Provide the (x, y) coordinate of the cell's center where the given text is located.  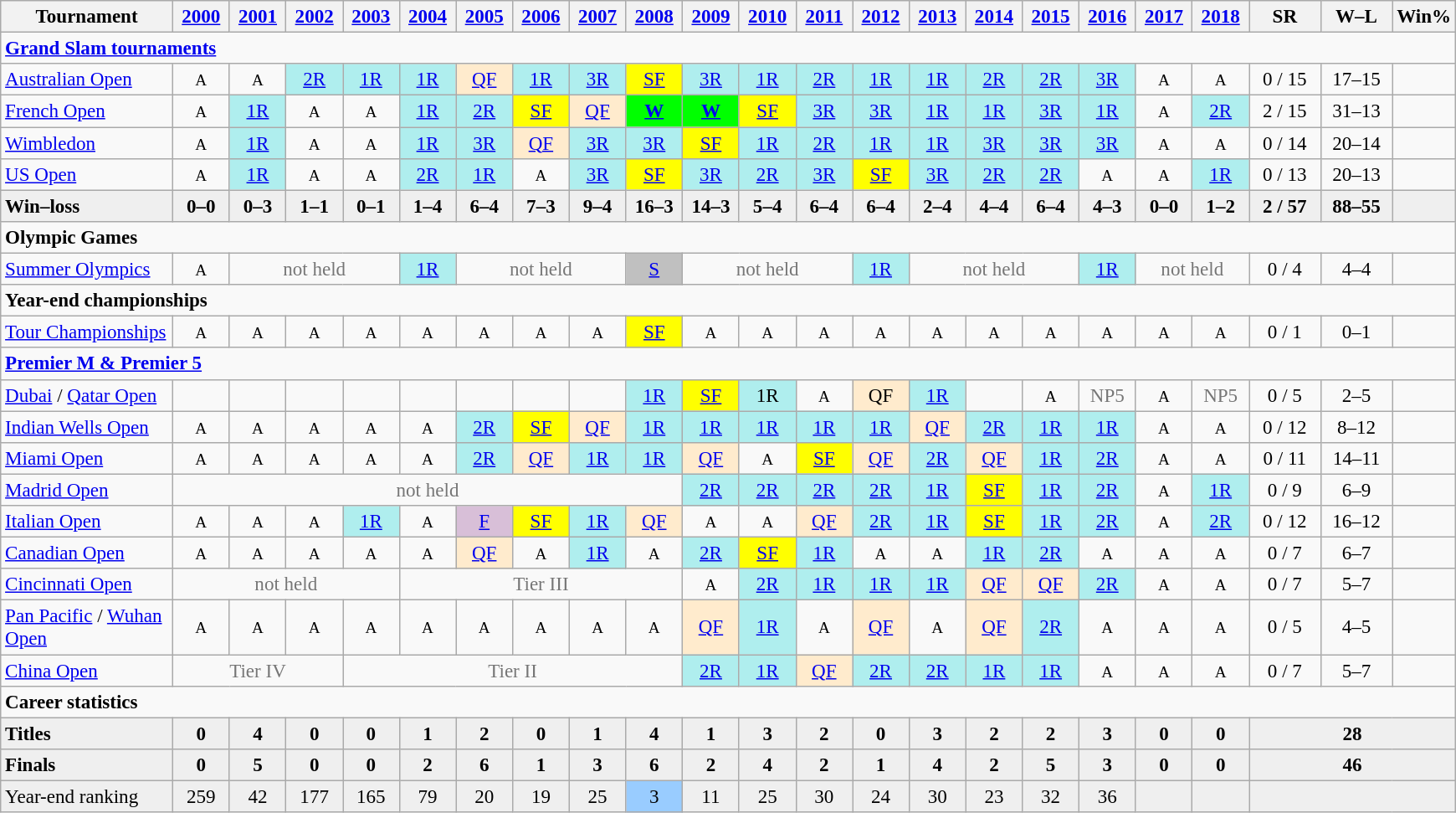
2013 (937, 17)
W–L (1356, 17)
2010 (767, 17)
0 / 9 (1284, 490)
Tier III (541, 584)
2015 (1051, 17)
23 (994, 797)
Titles (87, 733)
Olympic Games (728, 238)
2012 (881, 17)
Year-end ranking (87, 797)
4–3 (1107, 206)
Dubai / Qatar Open (87, 395)
2 / 15 (1284, 111)
14–3 (711, 206)
Tier IV (258, 671)
1–1 (315, 206)
2017 (1164, 17)
0 / 14 (1284, 143)
6–9 (1356, 490)
Cincinnati Open (87, 584)
French Open (87, 111)
20–14 (1356, 143)
16–3 (654, 206)
2006 (541, 17)
Tournament (87, 17)
88–55 (1356, 206)
0 / 1 (1284, 332)
5–4 (767, 206)
4–5 (1356, 628)
2005 (484, 17)
Grand Slam tournaments (728, 49)
China Open (87, 671)
SR (1284, 17)
Year-end championships (728, 301)
Career statistics (728, 702)
2004 (428, 17)
Wimbledon (87, 143)
31–13 (1356, 111)
2001 (258, 17)
36 (1107, 797)
Canadian Open (87, 553)
6–7 (1356, 553)
20–13 (1356, 175)
20 (484, 797)
2003 (372, 17)
0 / 4 (1284, 270)
28 (1352, 733)
24 (881, 797)
9–4 (597, 206)
17–15 (1356, 80)
Finals (87, 765)
2009 (711, 17)
2014 (994, 17)
Summer Olympics (87, 270)
2 / 57 (1284, 206)
Pan Pacific / Wuhan Open (87, 628)
2002 (315, 17)
2000 (201, 17)
1–2 (1221, 206)
2008 (654, 17)
Tier II (513, 671)
16–12 (1356, 522)
0–3 (258, 206)
Australian Open (87, 80)
8–12 (1356, 427)
14–11 (1356, 459)
32 (1051, 797)
177 (315, 797)
0 / 13 (1284, 175)
2–4 (937, 206)
F (484, 522)
Miami Open (87, 459)
US Open (87, 175)
Indian Wells Open (87, 427)
19 (541, 797)
11 (711, 797)
165 (372, 797)
Win% (1424, 17)
Tour Championships (87, 332)
2007 (597, 17)
Win–loss (87, 206)
2018 (1221, 17)
0 / 11 (1284, 459)
Madrid Open (87, 490)
0 / 15 (1284, 80)
259 (201, 797)
1–4 (428, 206)
79 (428, 797)
42 (258, 797)
Italian Open (87, 522)
Premier M & Premier 5 (728, 364)
S (654, 270)
2016 (1107, 17)
7–3 (541, 206)
46 (1352, 765)
2011 (824, 17)
2–5 (1356, 395)
